Detect which cell encompasses the target text, then output its (X, Y) center coordinate. 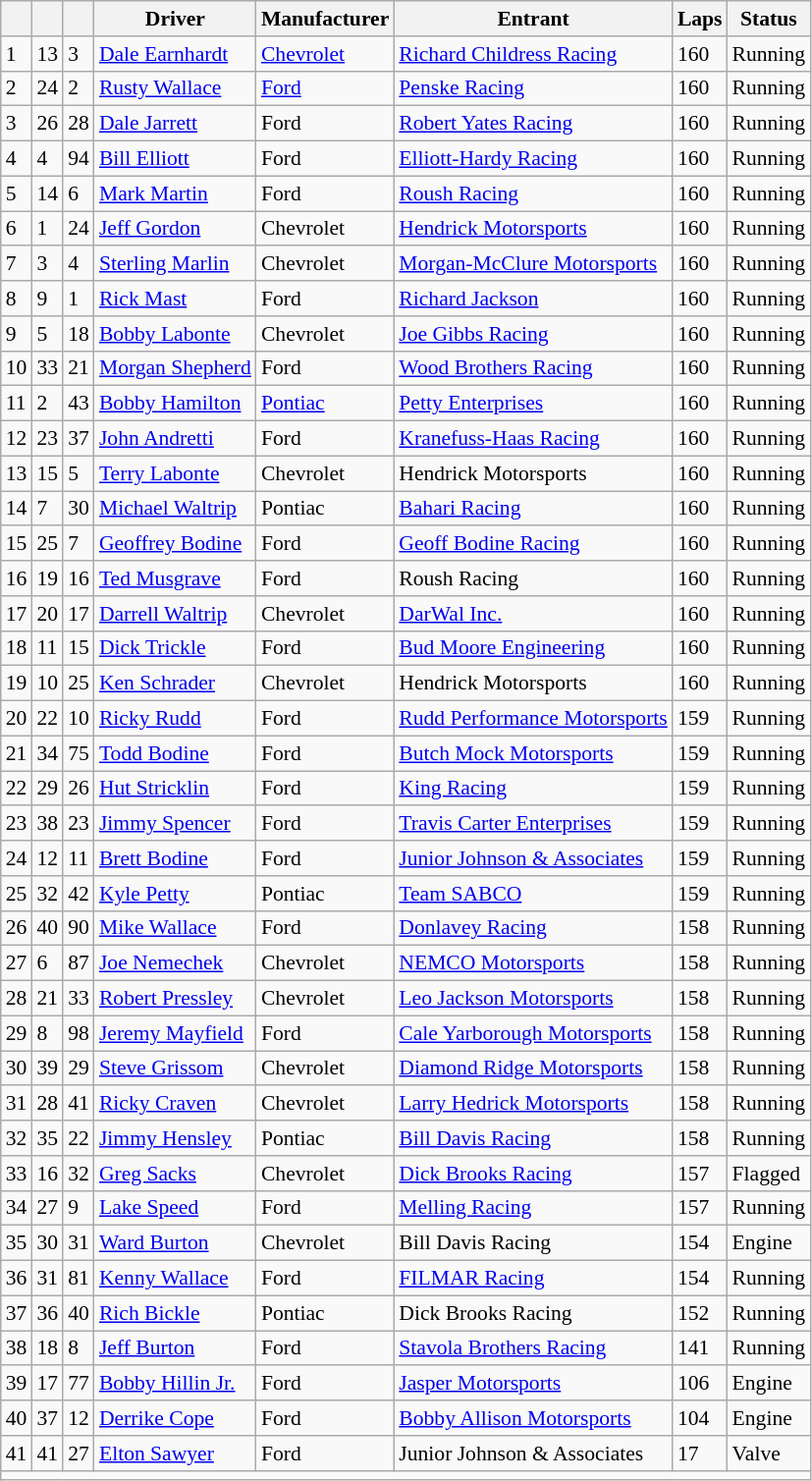
75 (79, 753)
81 (79, 1279)
Geoff Bodine Racing (533, 544)
Butch Mock Motorsports (533, 753)
90 (79, 928)
Jimmy Spencer (175, 824)
Larry Hedrick Motorsports (533, 1104)
94 (79, 159)
Ted Musgrave (175, 578)
Mark Martin (175, 193)
Morgan-McClure Motorsports (533, 264)
Flagged (769, 1174)
43 (79, 404)
Rick Mast (175, 299)
141 (700, 1348)
Ricky Rudd (175, 719)
42 (79, 894)
Jeff Gordon (175, 229)
Dale Earnhardt (175, 54)
Diamond Ridge Motorsports (533, 1069)
Richard Jackson (533, 299)
Bobby Hamilton (175, 404)
Elliott-Hardy Racing (533, 159)
Leo Jackson Motorsports (533, 999)
Bobby Hillin Jr. (175, 1384)
Steve Grissom (175, 1069)
Cale Yarborough Motorsports (533, 1033)
Wood Brothers Racing (533, 368)
Bobby Labonte (175, 334)
FILMAR Racing (533, 1279)
Manufacturer (325, 19)
Robert Pressley (175, 999)
104 (700, 1418)
Ward Burton (175, 1243)
Richard Childress Racing (533, 54)
Donlavey Racing (533, 928)
Geoffrey Bodine (175, 544)
Bahari Racing (533, 509)
Travis Carter Enterprises (533, 824)
Robert Yates Racing (533, 124)
Bud Moore Engineering (533, 648)
Brett Bodine (175, 858)
Derrike Cope (175, 1418)
NEMCO Motorsports (533, 963)
Kranefuss-Haas Racing (533, 439)
98 (79, 1033)
Joe Gibbs Racing (533, 334)
Ricky Craven (175, 1104)
Sterling Marlin (175, 264)
Jasper Motorsports (533, 1384)
Bobby Allison Motorsports (533, 1418)
Todd Bodine (175, 753)
106 (700, 1384)
Jeremy Mayfield (175, 1033)
Stavola Brothers Racing (533, 1348)
Ken Schrader (175, 684)
Penske Racing (533, 88)
Hut Stricklin (175, 789)
Team SABCO (533, 894)
Rudd Performance Motorsports (533, 719)
87 (79, 963)
Entrant (533, 19)
Michael Waltrip (175, 509)
Bill Elliott (175, 159)
Kyle Petty (175, 894)
Dick Trickle (175, 648)
Greg Sacks (175, 1174)
Joe Nemechek (175, 963)
Laps (700, 19)
77 (79, 1384)
Jeff Burton (175, 1348)
DarWal Inc. (533, 614)
Kenny Wallace (175, 1279)
Morgan Shepherd (175, 368)
Petty Enterprises (533, 404)
Dale Jarrett (175, 124)
Driver (175, 19)
Jimmy Hensley (175, 1138)
John Andretti (175, 439)
Rusty Wallace (175, 88)
Status (769, 19)
Lake Speed (175, 1208)
152 (700, 1313)
Darrell Waltrip (175, 614)
Valve (769, 1454)
Elton Sawyer (175, 1454)
Mike Wallace (175, 928)
Terry Labonte (175, 473)
Melling Racing (533, 1208)
Rich Bickle (175, 1313)
King Racing (533, 789)
